Search for the cell housing the specified text and yield its [X, Y] center coordinate. 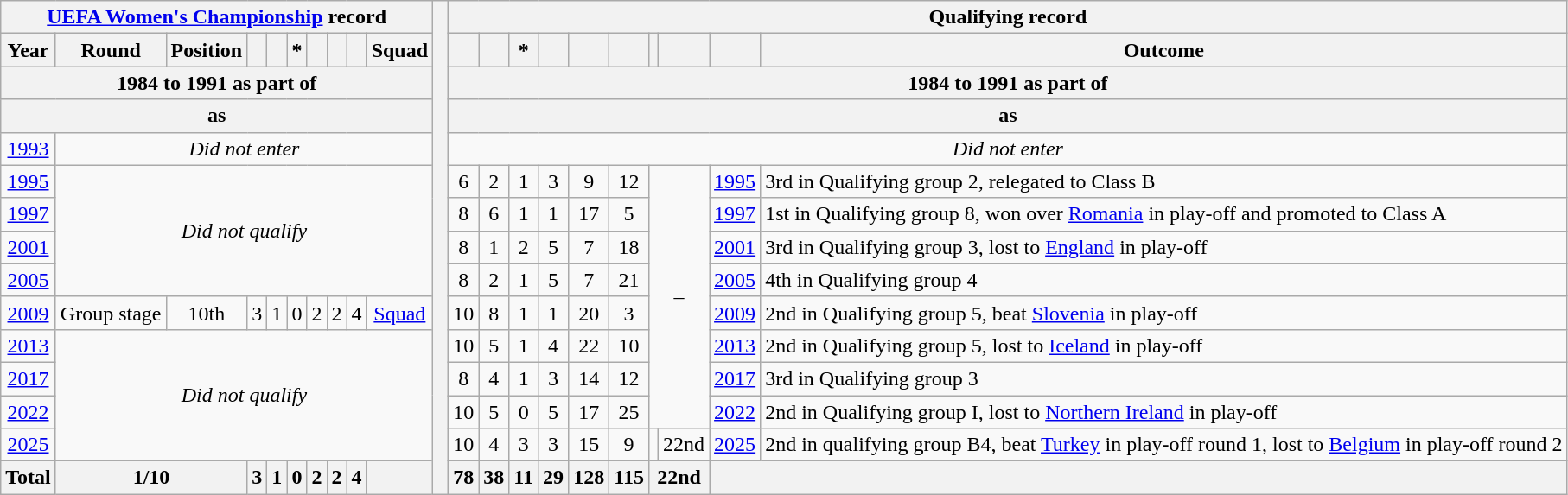
115 [629, 478]
18 [629, 247]
10th [207, 313]
Position [207, 50]
15 [590, 445]
20 [590, 313]
Round [111, 50]
– [679, 296]
14 [590, 378]
1st in Qualifying group 8, won over Romania in play-off and promoted to Class A [1163, 214]
29 [553, 478]
22 [590, 346]
UEFA Women's Championship record [217, 17]
2nd in Qualifying group 5, beat Slovenia in play-off [1163, 313]
1/10 [150, 478]
Total [29, 478]
21 [629, 280]
3rd in Qualifying group 2, relegated to Class B [1163, 181]
38 [494, 478]
2nd in Qualifying group I, lost to Northern Ireland in play-off [1163, 412]
11 [524, 478]
2nd in Qualifying group 5, lost to Iceland in play-off [1163, 346]
Group stage [111, 313]
128 [590, 478]
Outcome [1163, 50]
2nd in qualifying group B4, beat Turkey in play-off round 1, lost to Belgium in play-off round 2 [1163, 445]
3rd in Qualifying group 3 [1163, 378]
1993 [29, 149]
78 [463, 478]
4th in Qualifying group 4 [1163, 280]
Year [29, 50]
Qualifying record [1008, 17]
3rd in Qualifying group 3, lost to England in play-off [1163, 247]
25 [629, 412]
